From the cell containing the given text, extract its center point as (X, Y) coordinate. 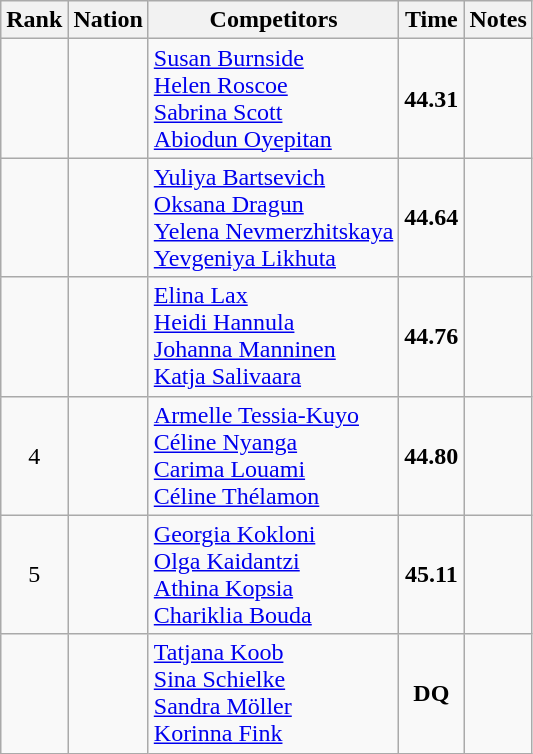
44.80 (432, 456)
Georgia KokloniOlga KaidantziAthina KopsiaChariklia Bouda (274, 574)
44.31 (432, 98)
Susan BurnsideHelen RoscoeSabrina ScottAbiodun Oyepitan (274, 98)
Armelle Tessia-KuyoCéline NyangaCarima LouamiCéline Thélamon (274, 456)
Nation (108, 20)
44.76 (432, 336)
Notes (498, 20)
Elina LaxHeidi HannulaJohanna ManninenKatja Salivaara (274, 336)
45.11 (432, 574)
Tatjana KoobSina SchielkeSandra MöllerKorinna Fink (274, 694)
Yuliya BartsevichOksana DragunYelena NevmerzhitskayaYevgeniya Likhuta (274, 218)
DQ (432, 694)
Rank (34, 20)
4 (34, 456)
5 (34, 574)
44.64 (432, 218)
Time (432, 20)
Competitors (274, 20)
